From the cell containing the given text, extract its center point as (x, y) coordinate. 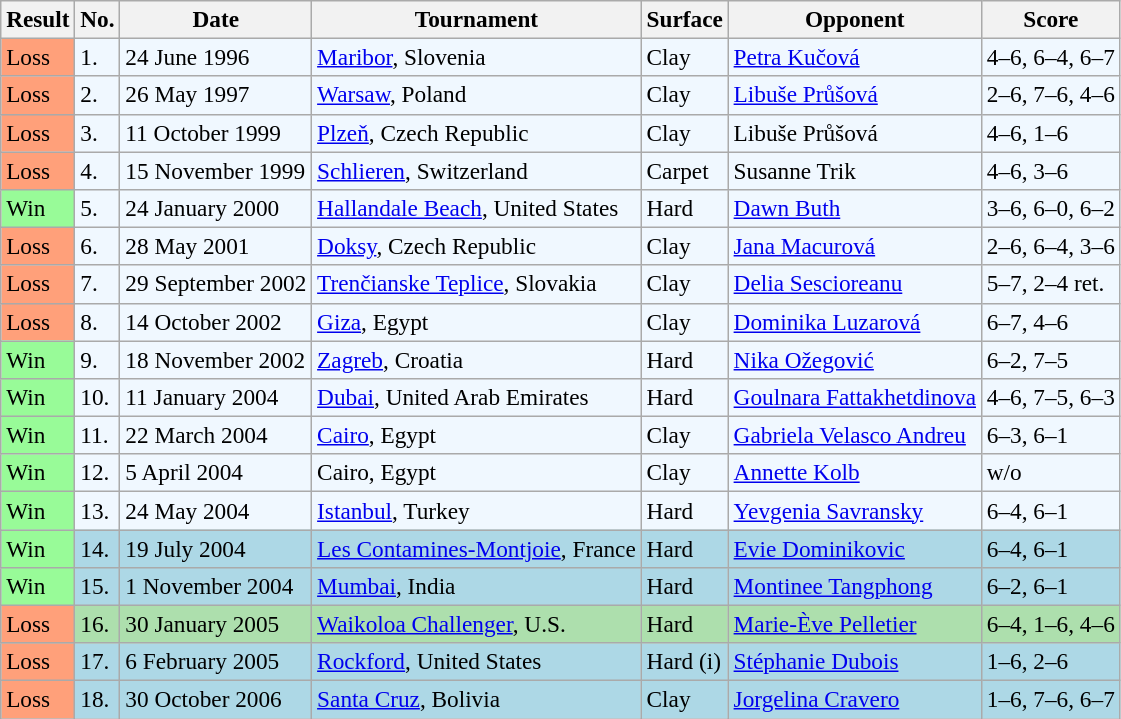
17. (98, 662)
3–6, 6–0, 6–2 (1050, 208)
4–6, 3–6 (1050, 170)
1–6, 2–6 (1050, 662)
Santa Cruz, Bolivia (476, 699)
Result (38, 19)
Gabriela Velasco Andreu (854, 435)
29 September 2002 (216, 284)
15 November 1999 (216, 170)
6. (98, 246)
Maribor, Slovenia (476, 57)
8. (98, 322)
18. (98, 699)
Jana Macurová (854, 246)
2. (98, 95)
24 June 1996 (216, 57)
26 May 1997 (216, 95)
10. (98, 397)
4–6, 6–4, 6–7 (1050, 57)
Dubai, United Arab Emirates (476, 397)
5–7, 2–4 ret. (1050, 284)
w/o (1050, 473)
6–2, 6–1 (1050, 586)
Tournament (476, 19)
Susanne Trik (854, 170)
Surface (684, 19)
24 January 2000 (216, 208)
Marie-Ève Pelletier (854, 624)
Score (1050, 19)
Opponent (854, 19)
4. (98, 170)
30 October 2006 (216, 699)
11 January 2004 (216, 397)
Delia Sescioreanu (854, 284)
Stéphanie Dubois (854, 662)
19 July 2004 (216, 548)
6–4, 1–6, 4–6 (1050, 624)
Istanbul, Turkey (476, 510)
30 January 2005 (216, 624)
Annette Kolb (854, 473)
Hard (i) (684, 662)
Les Contamines-Montjoie, France (476, 548)
6–7, 4–6 (1050, 322)
Mumbai, India (476, 586)
1–6, 7–6, 6–7 (1050, 699)
Rockford, United States (476, 662)
14 October 2002 (216, 322)
9. (98, 359)
Dominika Luzarová (854, 322)
18 November 2002 (216, 359)
6 February 2005 (216, 662)
11 October 1999 (216, 133)
15. (98, 586)
Goulnara Fattakhetdinova (854, 397)
No. (98, 19)
Waikoloa Challenger, U.S. (476, 624)
Zagreb, Croatia (476, 359)
12. (98, 473)
5 April 2004 (216, 473)
Date (216, 19)
28 May 2001 (216, 246)
Yevgenia Savransky (854, 510)
4–6, 1–6 (1050, 133)
Evie Dominikovic (854, 548)
Schlieren, Switzerland (476, 170)
6–2, 7–5 (1050, 359)
Plzeň, Czech Republic (476, 133)
Montinee Tangphong (854, 586)
Doksy, Czech Republic (476, 246)
4–6, 7–5, 6–3 (1050, 397)
3. (98, 133)
Nika Ožegović (854, 359)
Dawn Buth (854, 208)
Warsaw, Poland (476, 95)
Trenčianske Teplice, Slovakia (476, 284)
1 November 2004 (216, 586)
Giza, Egypt (476, 322)
1. (98, 57)
Carpet (684, 170)
5. (98, 208)
2–6, 7–6, 4–6 (1050, 95)
Hallandale Beach, United States (476, 208)
Jorgelina Cravero (854, 699)
7. (98, 284)
2–6, 6–4, 3–6 (1050, 246)
6–3, 6–1 (1050, 435)
24 May 2004 (216, 510)
14. (98, 548)
13. (98, 510)
11. (98, 435)
16. (98, 624)
Petra Kučová (854, 57)
22 March 2004 (216, 435)
